From the cell containing the given text, extract its center point as [X, Y] coordinate. 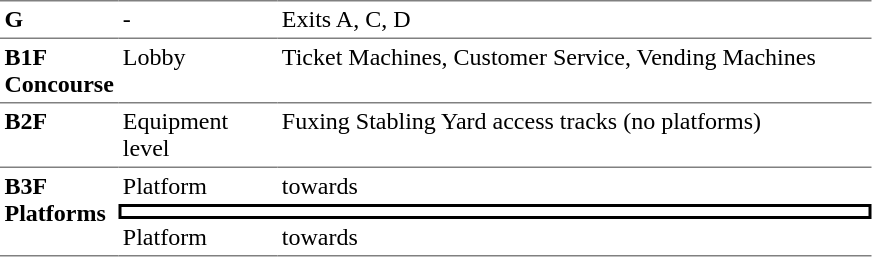
Exits A, C, D [574, 19]
- [198, 19]
B2F [59, 136]
B3FPlatforms [59, 212]
Fuxing Stabling Yard access tracks (no platforms) [574, 136]
G [59, 19]
Equipment level [198, 136]
Lobby [198, 71]
B1FConcourse [59, 71]
Ticket Machines, Customer Service, Vending Machines [574, 71]
